Capture the cell that displays the provided text and extract its [x, y] central coordinate. 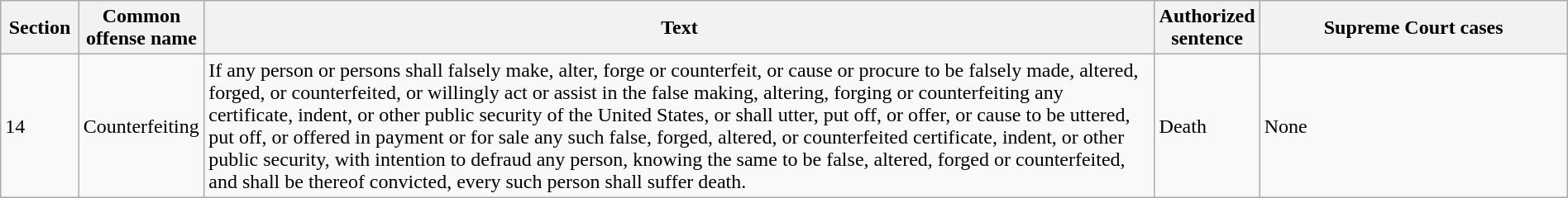
Text [680, 28]
Authorized sentence [1207, 28]
Supreme Court cases [1413, 28]
Counterfeiting [141, 125]
14 [40, 125]
Common offense name [141, 28]
Death [1207, 125]
None [1413, 125]
Section [40, 28]
